Determine the [x, y] coordinate at the center of the cell enclosing the given text.  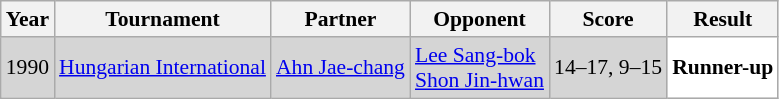
Runner-up [722, 68]
Ahn Jae-chang [340, 68]
1990 [28, 68]
Result [722, 19]
Score [608, 19]
Year [28, 19]
Hungarian International [162, 68]
Lee Sang-bok Shon Jin-hwan [480, 68]
Tournament [162, 19]
Opponent [480, 19]
Partner [340, 19]
14–17, 9–15 [608, 68]
